Locate the cell with the specified text and output its [x, y] center coordinate. 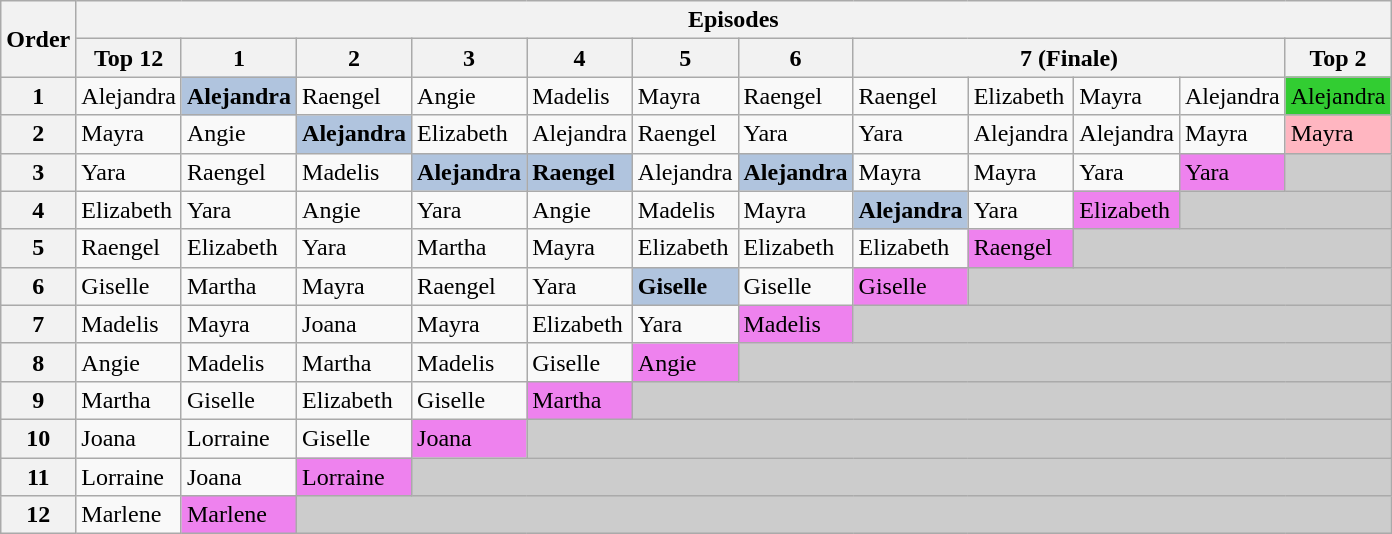
Top 12 [129, 58]
7 [38, 324]
Top 2 [1338, 58]
8 [38, 362]
10 [38, 438]
9 [38, 400]
12 [38, 515]
7 (Finale) [1069, 58]
Order [38, 39]
11 [38, 477]
Episodes [734, 20]
